Search for the cell housing the specified text and yield its (X, Y) center coordinate. 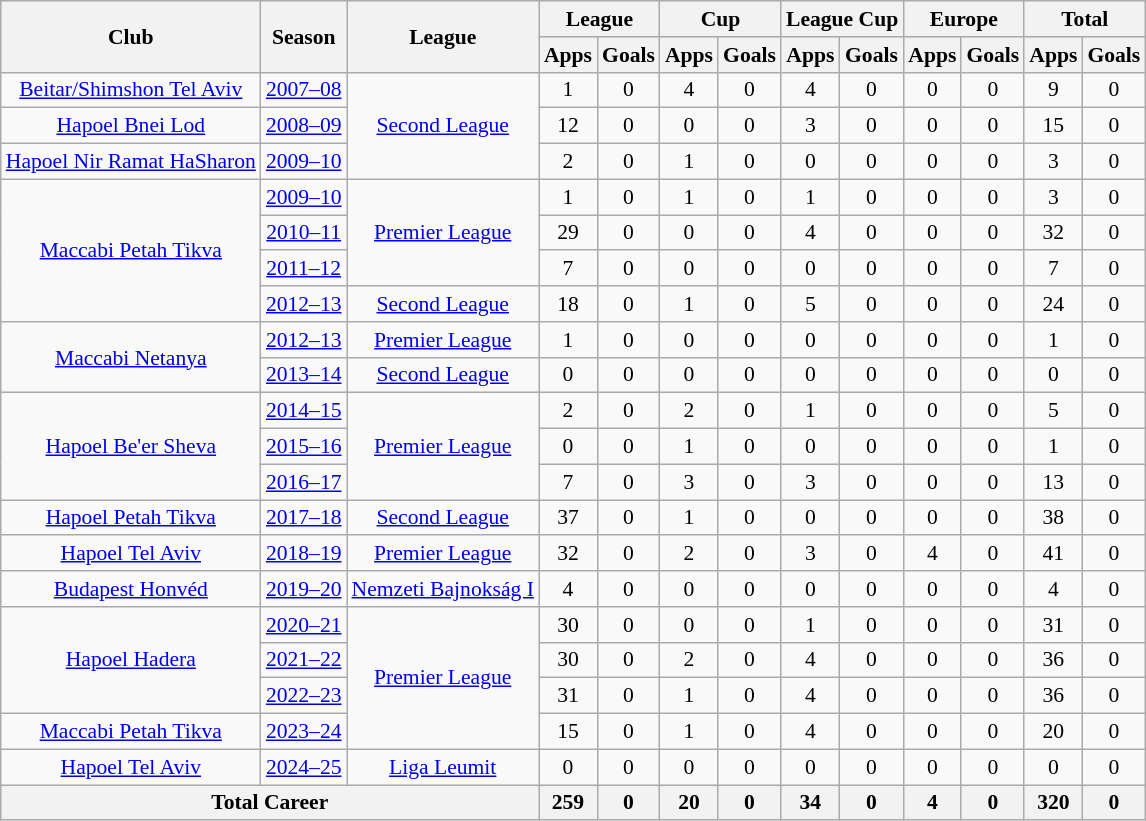
259 (568, 803)
Hapoel Hadera (131, 660)
Season (304, 36)
League Cup (842, 19)
2023–24 (304, 732)
2011–12 (304, 269)
2014–15 (304, 411)
Total (1084, 19)
Hapoel Be'er Sheva (131, 446)
29 (568, 233)
12 (568, 126)
37 (568, 518)
34 (810, 803)
41 (1053, 554)
Hapoel Bnei Lod (131, 126)
320 (1053, 803)
2020–21 (304, 625)
2019–20 (304, 589)
18 (568, 304)
Hapoel Petah Tikva (131, 518)
38 (1053, 518)
2013–14 (304, 375)
9 (1053, 90)
2022–23 (304, 696)
Europe (964, 19)
2008–09 (304, 126)
Cup (720, 19)
2024–25 (304, 767)
2007–08 (304, 90)
2015–16 (304, 447)
2021–22 (304, 660)
24 (1053, 304)
Hapoel Nir Ramat HaSharon (131, 162)
Total Career (270, 803)
13 (1053, 482)
Budapest Honvéd (131, 589)
Liga Leumit (443, 767)
Maccabi Netanya (131, 358)
2016–17 (304, 482)
2017–18 (304, 518)
Club (131, 36)
2018–19 (304, 554)
Nemzeti Bajnokság I (443, 589)
2010–11 (304, 233)
Beitar/Shimshon Tel Aviv (131, 90)
